Capture the cell that displays the provided text and extract its [x, y] central coordinate. 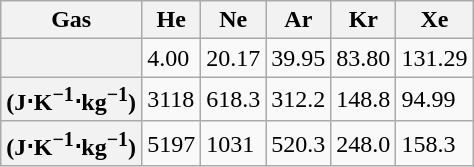
Kr [364, 20]
Ne [234, 20]
Xe [434, 20]
He [172, 20]
39.95 [298, 58]
618.3 [234, 100]
83.80 [364, 58]
94.99 [434, 100]
1031 [234, 144]
131.29 [434, 58]
5197 [172, 144]
3118 [172, 100]
520.3 [298, 144]
Ar [298, 20]
248.0 [364, 144]
Gas [72, 20]
20.17 [234, 58]
158.3 [434, 144]
312.2 [298, 100]
148.8 [364, 100]
4.00 [172, 58]
